Provide the (X, Y) coordinate of the cell's center where the given text is located.  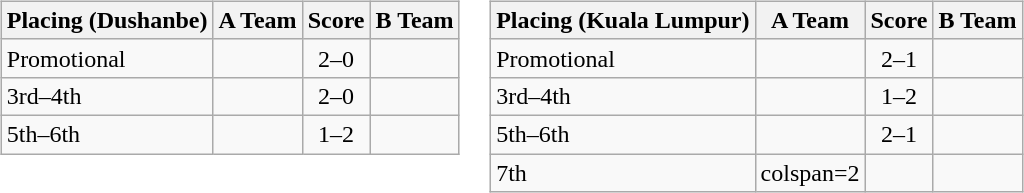
colspan=2 (810, 173)
Placing (Dushanbe) (107, 20)
Placing (Kuala Lumpur) (623, 20)
7th (623, 173)
